Detect which cell encompasses the target text, then output its (x, y) center coordinate. 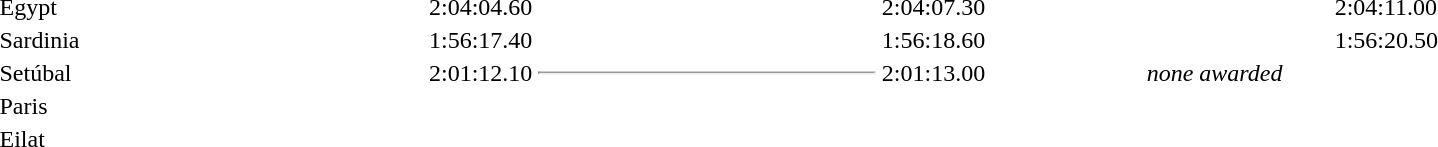
1:56:18.60 (933, 40)
1:56:17.40 (480, 40)
2:01:12.10 (480, 73)
2:01:13.00 (933, 73)
